For the text-containing cell, return its midpoint in (x, y) coordinate format. 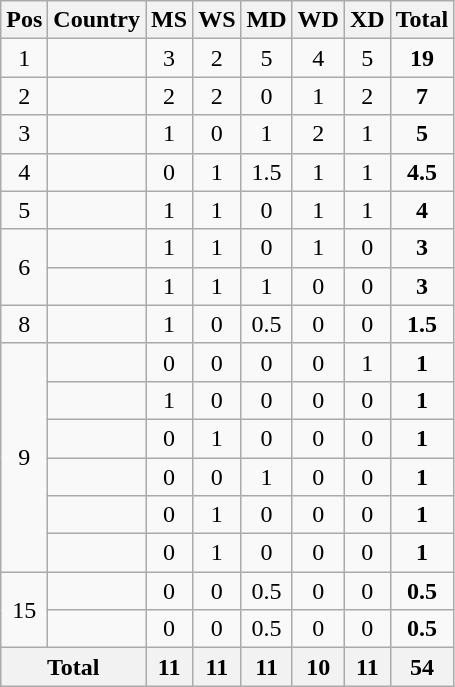
MD (266, 20)
10 (318, 667)
WD (318, 20)
15 (24, 610)
9 (24, 457)
Country (97, 20)
Pos (24, 20)
XD (367, 20)
6 (24, 267)
7 (422, 96)
54 (422, 667)
MS (170, 20)
19 (422, 58)
8 (24, 324)
4.5 (422, 172)
WS (217, 20)
